Provide the [X, Y] coordinate of the cell's center where the given text is located.  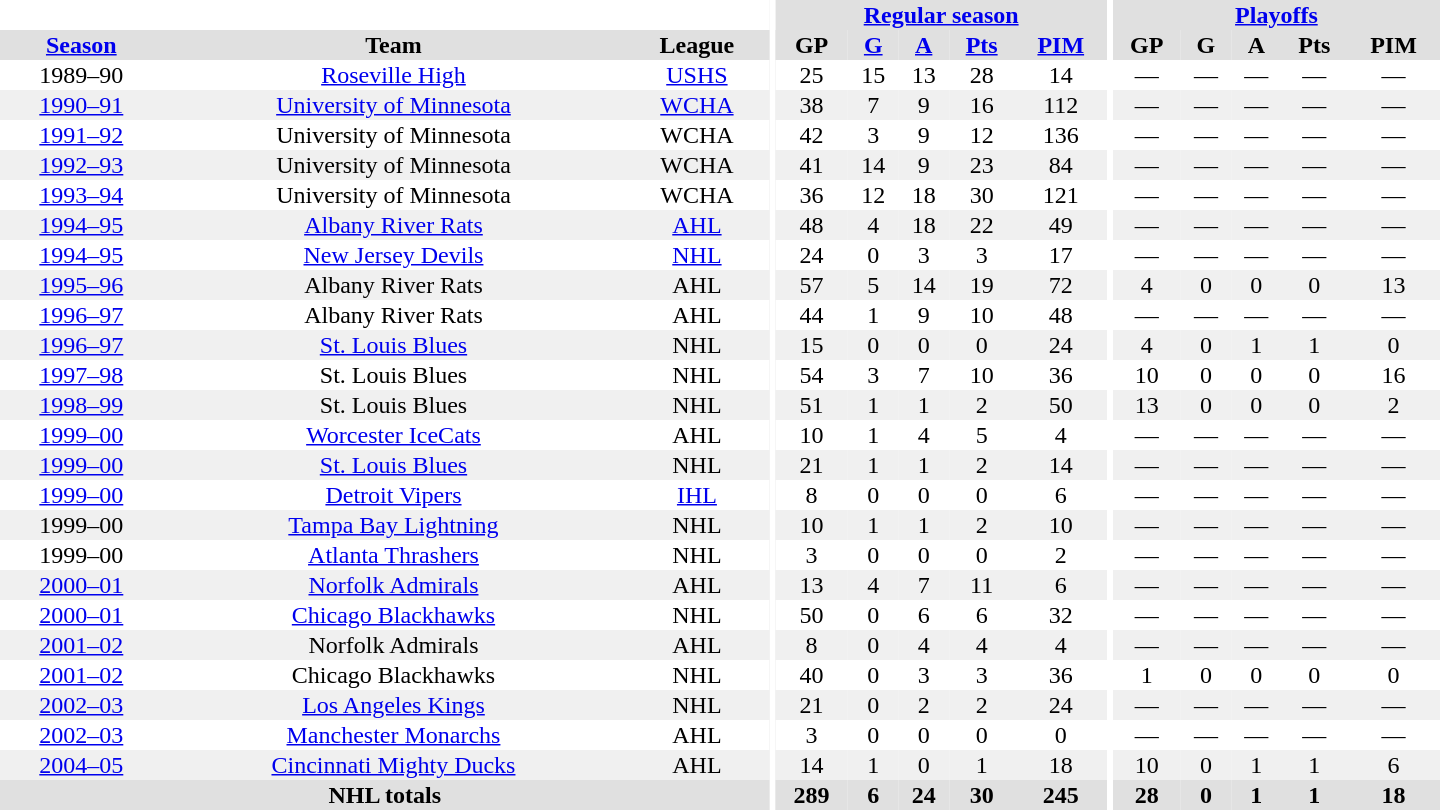
1993–94 [82, 195]
1989–90 [82, 75]
121 [1060, 195]
Atlanta Thrashers [394, 555]
84 [1060, 165]
Playoffs [1276, 15]
1990–91 [82, 105]
Los Angeles Kings [394, 705]
23 [982, 165]
289 [812, 795]
Detroit Vipers [394, 495]
Team [394, 45]
25 [812, 75]
72 [1060, 285]
Cincinnati Mighty Ducks [394, 765]
136 [1060, 135]
Manchester Monarchs [394, 735]
40 [812, 675]
1998–99 [82, 405]
1997–98 [82, 375]
2004–05 [82, 765]
49 [1060, 225]
USHS [696, 75]
22 [982, 225]
38 [812, 105]
Tampa Bay Lightning [394, 525]
57 [812, 285]
1991–92 [82, 135]
Roseville High [394, 75]
19 [982, 285]
112 [1060, 105]
New Jersey Devils [394, 255]
IHL [696, 495]
Worcester IceCats [394, 435]
41 [812, 165]
1992–93 [82, 165]
51 [812, 405]
Season [82, 45]
245 [1060, 795]
Regular season [941, 15]
42 [812, 135]
11 [982, 585]
44 [812, 315]
League [696, 45]
17 [1060, 255]
NHL totals [385, 795]
32 [1060, 615]
1995–96 [82, 285]
54 [812, 375]
